Capture the cell that displays the provided text and extract its [x, y] central coordinate. 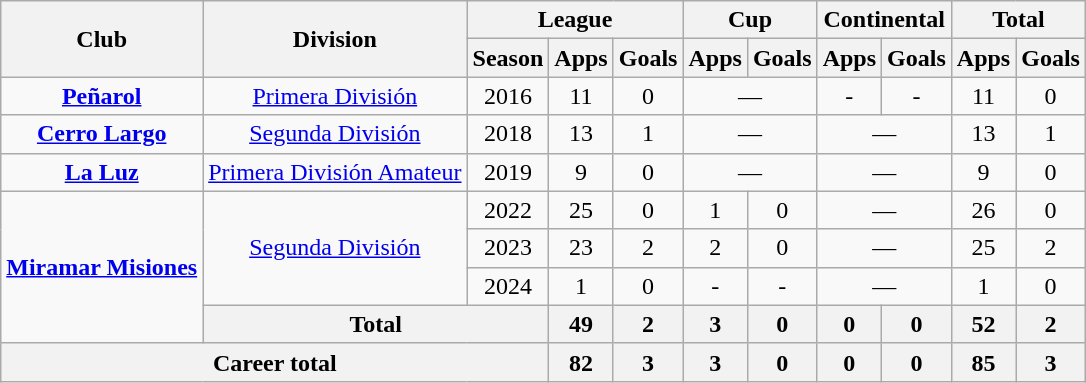
Cerro Largo [102, 134]
2019 [508, 172]
Primera División Amateur [335, 172]
Club [102, 39]
Career total [275, 362]
Cup [750, 20]
82 [581, 362]
Division [335, 39]
League [575, 20]
2018 [508, 134]
Peñarol [102, 96]
49 [581, 324]
85 [983, 362]
La Luz [102, 172]
Continental [884, 20]
23 [581, 248]
2023 [508, 248]
Primera División [335, 96]
Miramar Misiones [102, 267]
26 [983, 210]
2022 [508, 210]
52 [983, 324]
2016 [508, 96]
2024 [508, 286]
Season [508, 58]
